Find where the given text appears and provide that cell's center as [x, y] coordinate. 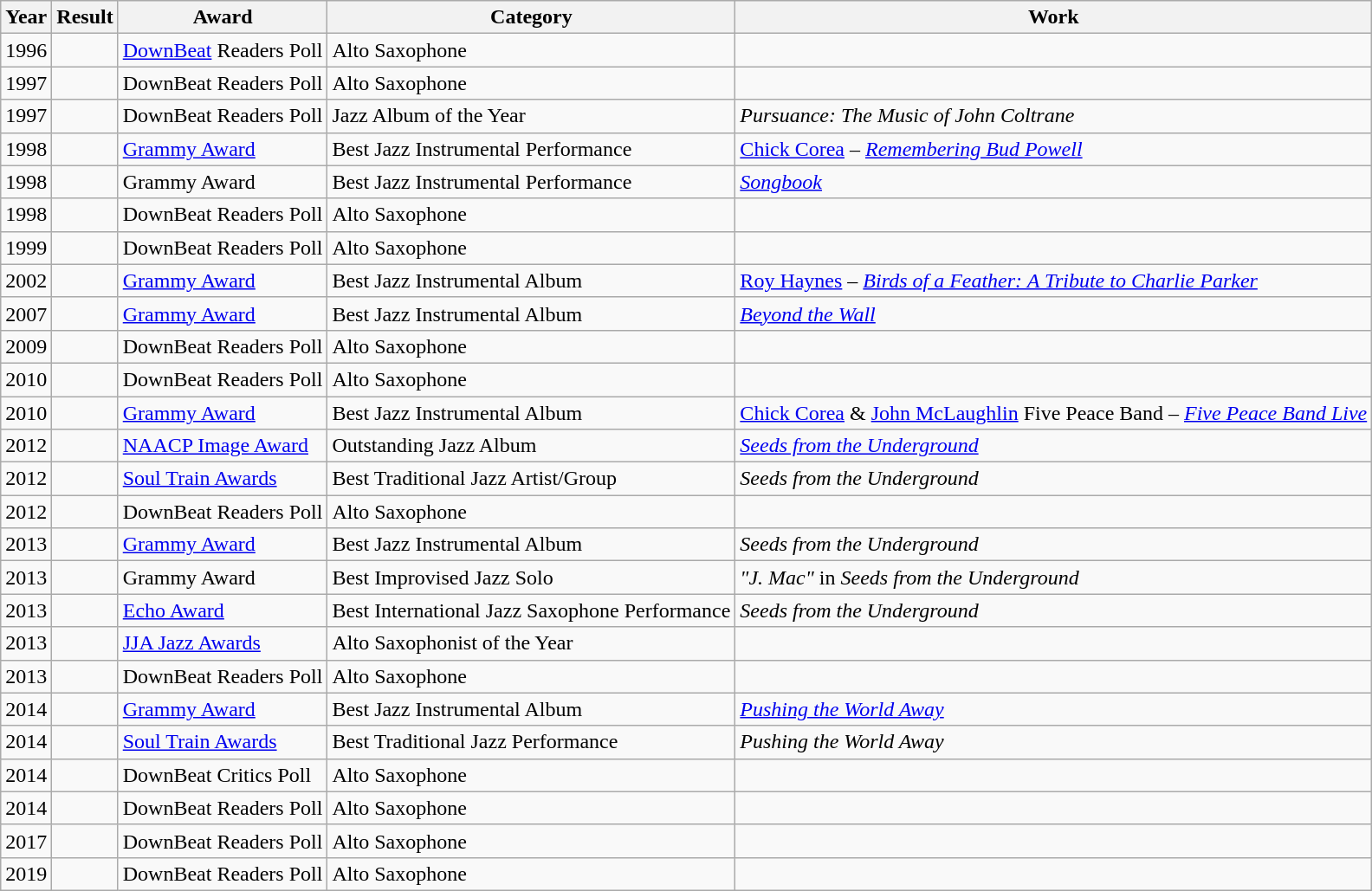
Alto Saxophonist of the Year [532, 643]
Category [532, 17]
Chick Corea – Remembering Bud Powell [1053, 149]
Best International Jazz Saxophone Performance [532, 610]
2017 [26, 841]
1996 [26, 50]
Echo Award [223, 610]
JJA Jazz Awards [223, 643]
Roy Haynes – Birds of a Feather: A Tribute to Charlie Parker [1053, 281]
1999 [26, 248]
2007 [26, 313]
2009 [26, 346]
2002 [26, 281]
Best Traditional Jazz Performance [532, 742]
Year [26, 17]
Best Traditional Jazz Artist/Group [532, 479]
Result [85, 17]
Beyond the Wall [1053, 313]
2019 [26, 874]
DownBeat Critics Poll [223, 775]
Pursuance: The Music of John Coltrane [1053, 116]
Outstanding Jazz Album [532, 446]
Chick Corea & John McLaughlin Five Peace Band – Five Peace Band Live [1053, 413]
NAACP Image Award [223, 446]
Best Improvised Jazz Solo [532, 578]
"J. Mac" in Seeds from the Underground [1053, 578]
Work [1053, 17]
Songbook [1053, 182]
Jazz Album of the Year [532, 116]
Award [223, 17]
